Extract the (x, y) coordinate from the center of the cell holding the provided text.  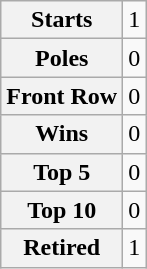
Front Row (62, 96)
Retired (62, 248)
Top 5 (62, 172)
Top 10 (62, 210)
Poles (62, 58)
Wins (62, 134)
Starts (62, 20)
